Provide the [x, y] coordinate of the cell's center where the given text is located.  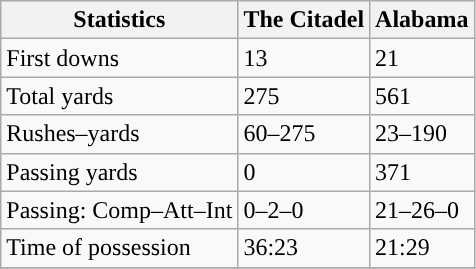
21 [422, 58]
0 [304, 172]
0–2–0 [304, 210]
Time of possession [120, 248]
275 [304, 96]
Statistics [120, 20]
23–190 [422, 134]
Total yards [120, 96]
371 [422, 172]
Passing: Comp–Att–Int [120, 210]
21–26–0 [422, 210]
Passing yards [120, 172]
36:23 [304, 248]
The Citadel [304, 20]
21:29 [422, 248]
Rushes–yards [120, 134]
561 [422, 96]
60–275 [304, 134]
First downs [120, 58]
13 [304, 58]
Alabama [422, 20]
